Detect which cell encompasses the target text, then output its [x, y] center coordinate. 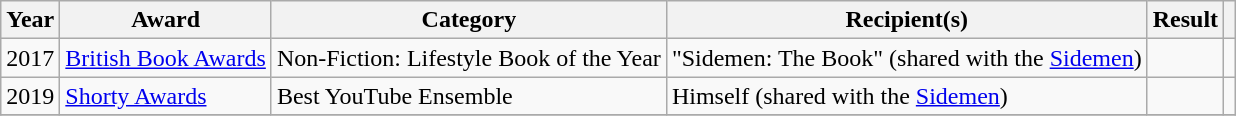
2017 [30, 58]
British Book Awards [166, 58]
Himself (shared with the Sidemen) [906, 96]
Recipient(s) [906, 20]
Year [30, 20]
Result [1185, 20]
Category [468, 20]
Award [166, 20]
Best YouTube Ensemble [468, 96]
2019 [30, 96]
Non-Fiction: Lifestyle Book of the Year [468, 58]
"Sidemen: The Book" (shared with the Sidemen) [906, 58]
Shorty Awards [166, 96]
